Return [X, Y] of the center of cell containing provided text 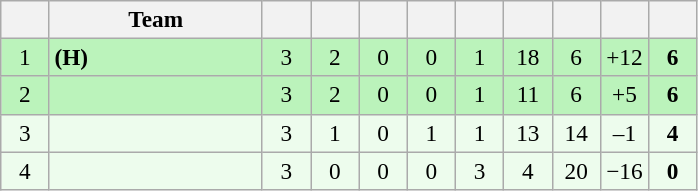
Team [156, 19]
−16 [624, 170]
+5 [624, 95]
18 [528, 57]
20 [576, 170]
11 [528, 95]
–1 [624, 133]
(H) [156, 57]
13 [528, 133]
+12 [624, 57]
14 [576, 133]
